Extract the (x, y) coordinate from the center of the cell holding the provided text.  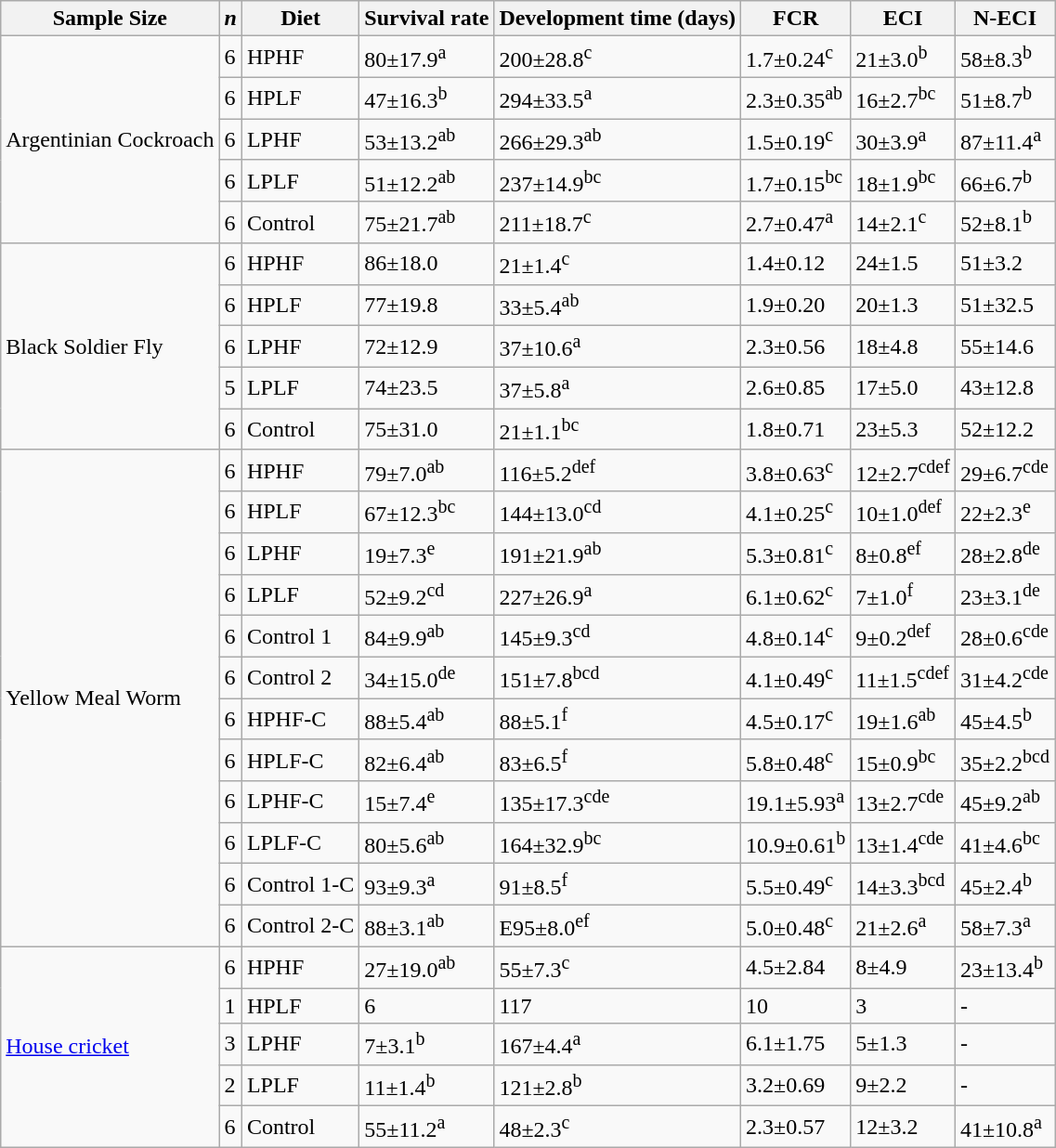
23±5.3 (903, 429)
58±8.3b (1005, 58)
135±17.3cde (618, 802)
House cricket (110, 1047)
88±5.1f (618, 719)
80±5.6ab (427, 843)
4.8±0.14c (796, 637)
227±26.9a (618, 594)
FCR (796, 19)
200±28.8c (618, 58)
34±15.0de (427, 678)
84±9.9ab (427, 637)
45±4.5b (1005, 719)
77±19.8 (427, 305)
5.3±0.81c (796, 554)
Control 1 (300, 637)
10 (796, 1006)
6.1±1.75 (796, 1044)
237±14.9bc (618, 180)
145±9.3cd (618, 637)
1 (230, 1006)
HPLF-C (300, 760)
27±19.0ab (427, 968)
LPHF-C (300, 802)
144±13.0cd (618, 513)
52±8.1b (1005, 223)
Control 2-C (300, 925)
29±6.7cde (1005, 470)
Control 1-C (300, 884)
2.3±0.57 (796, 1128)
Argentinian Cockroach (110, 139)
87±11.4a (1005, 139)
30±3.9a (903, 139)
117 (618, 1006)
33±5.4ab (618, 305)
HPHF-C (300, 719)
N-ECI (1005, 19)
91±8.5f (618, 884)
266±29.3ab (618, 139)
1.8±0.71 (796, 429)
n (230, 19)
4.5±2.84 (796, 968)
Survival rate (427, 19)
48±2.3c (618, 1128)
51±3.2 (1005, 264)
167±4.4a (618, 1044)
151±7.8bcd (618, 678)
21±2.6a (903, 925)
24±1.5 (903, 264)
20±1.3 (903, 305)
17±5.0 (903, 388)
18±4.8 (903, 347)
LPLF-C (300, 843)
Yellow Meal Worm (110, 698)
51±8.7b (1005, 98)
15±7.4e (427, 802)
19.1±5.93a (796, 802)
5.5±0.49c (796, 884)
4.1±0.49c (796, 678)
ECI (903, 19)
294±33.5a (618, 98)
52±9.2cd (427, 594)
23±3.1de (1005, 594)
53±13.2ab (427, 139)
10±1.0def (903, 513)
19±1.6ab (903, 719)
2.7±0.47a (796, 223)
5.0±0.48c (796, 925)
79±7.0ab (427, 470)
47±16.3b (427, 98)
41±10.8a (1005, 1128)
58±7.3a (1005, 925)
43±12.8 (1005, 388)
75±21.7ab (427, 223)
11±1.5cdef (903, 678)
21±1.1bc (618, 429)
37±5.8a (618, 388)
88±3.1ab (427, 925)
23±13.4b (1005, 968)
Development time (days) (618, 19)
5.8±0.48c (796, 760)
9±0.2def (903, 637)
55±7.3c (618, 968)
28±0.6cde (1005, 637)
5±1.3 (903, 1044)
Control 2 (300, 678)
21±3.0b (903, 58)
211±18.7c (618, 223)
80±17.9a (427, 58)
14±3.3bcd (903, 884)
82±6.4ab (427, 760)
31±4.2cde (1005, 678)
67±12.3bc (427, 513)
8±0.8ef (903, 554)
52±12.2 (1005, 429)
Diet (300, 19)
6.1±0.62c (796, 594)
1.7±0.24c (796, 58)
2.6±0.85 (796, 388)
21±1.4c (618, 264)
51±12.2ab (427, 180)
55±14.6 (1005, 347)
55±11.2a (427, 1128)
2.3±0.35ab (796, 98)
1.5±0.19c (796, 139)
121±2.8b (618, 1085)
16±2.7bc (903, 98)
10.9±0.61b (796, 843)
3.2±0.69 (796, 1085)
3.8±0.63c (796, 470)
18±1.9bc (903, 180)
88±5.4ab (427, 719)
13±1.4cde (903, 843)
41±4.6bc (1005, 843)
14±2.1c (903, 223)
51±32.5 (1005, 305)
66±6.7b (1005, 180)
8±4.9 (903, 968)
116±5.2def (618, 470)
11±1.4b (427, 1085)
1.9±0.20 (796, 305)
86±18.0 (427, 264)
2 (230, 1085)
7±3.1b (427, 1044)
93±9.3a (427, 884)
37±10.6a (618, 347)
74±23.5 (427, 388)
1.4±0.12 (796, 264)
Sample Size (110, 19)
45±9.2ab (1005, 802)
45±2.4b (1005, 884)
7±1.0f (903, 594)
35±2.2bcd (1005, 760)
12±2.7cdef (903, 470)
1.7±0.15bc (796, 180)
13±2.7cde (903, 802)
4.5±0.17c (796, 719)
5 (230, 388)
9±2.2 (903, 1085)
4.1±0.25c (796, 513)
72±12.9 (427, 347)
83±6.5f (618, 760)
28±2.8de (1005, 554)
191±21.9ab (618, 554)
15±0.9bc (903, 760)
22±2.3e (1005, 513)
12±3.2 (903, 1128)
164±32.9bc (618, 843)
2.3±0.56 (796, 347)
Black Soldier Fly (110, 347)
19±7.3e (427, 554)
E95±8.0ef (618, 925)
75±31.0 (427, 429)
